Return the [X, Y] coordinate for the center point of the cell that contains the specified text.  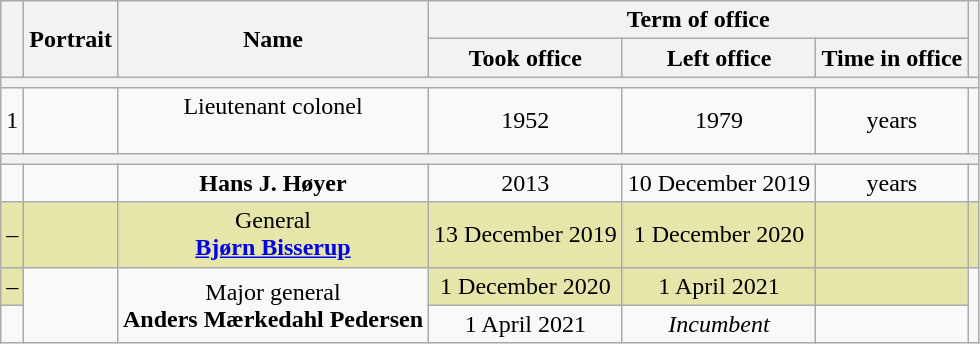
1952 [526, 120]
Time in office [892, 58]
Incumbent [719, 324]
Hans J. Høyer [272, 183]
GeneralBjørn Bisserup [272, 234]
Portrait [71, 39]
Left office [719, 58]
13 December 2019 [526, 234]
Lieutenant colonel [272, 120]
1 [12, 120]
1979 [719, 120]
Took office [526, 58]
10 December 2019 [719, 183]
Name [272, 39]
2013 [526, 183]
Major generalAnders Mærkedahl Pedersen [272, 305]
Term of office [698, 20]
